Find where the given text appears and provide that cell's center as [X, Y] coordinate. 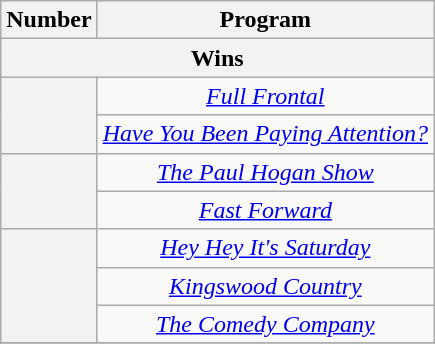
Fast Forward [265, 210]
Hey Hey It's Saturday [265, 248]
Have You Been Paying Attention? [265, 134]
Program [265, 20]
Kingswood Country [265, 286]
The Comedy Company [265, 324]
Wins [218, 58]
Full Frontal [265, 96]
The Paul Hogan Show [265, 172]
Number [49, 20]
